Locate the cell with the specified text and output its (X, Y) center coordinate. 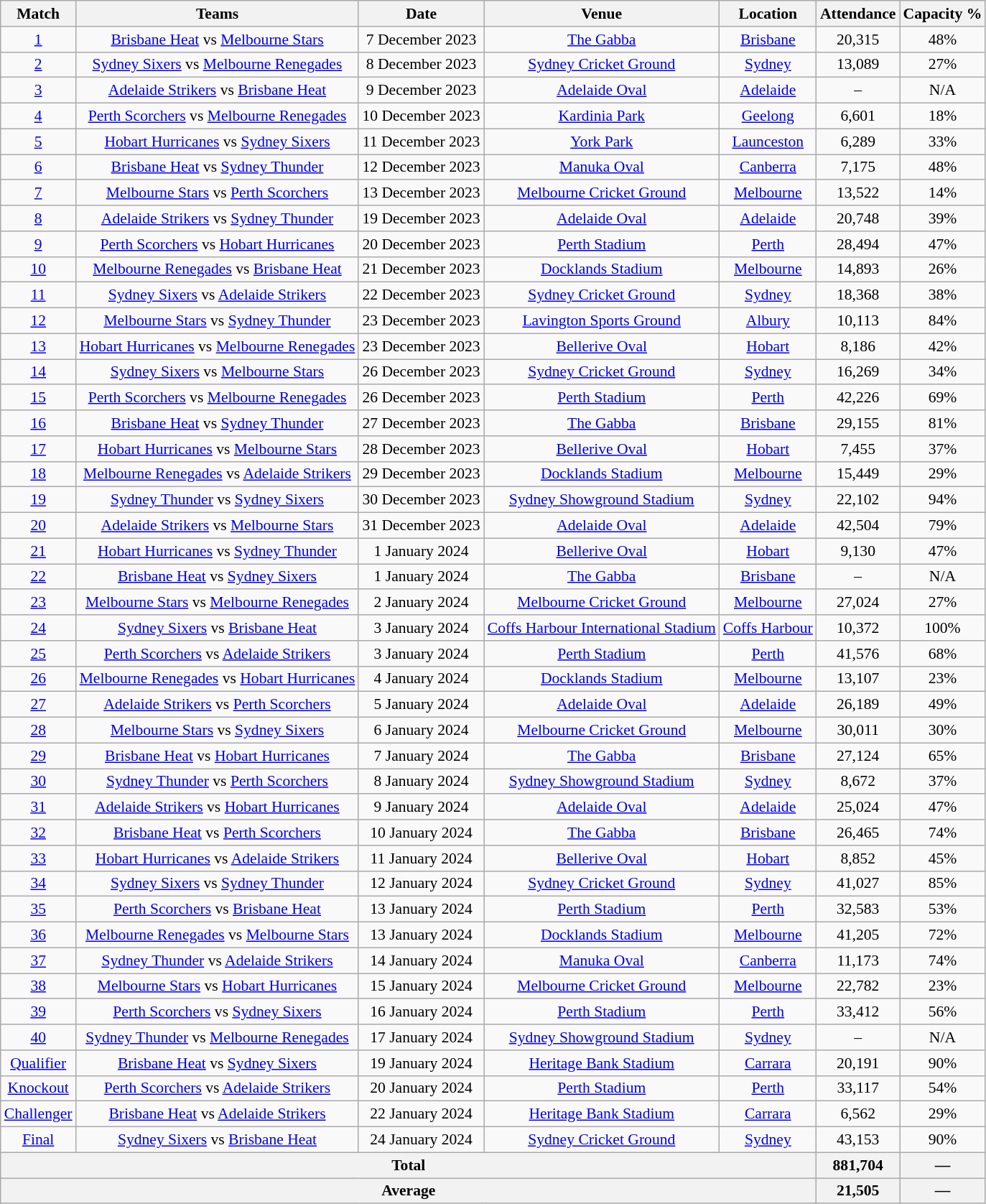
13,089 (858, 65)
Match (39, 14)
7 December 2023 (421, 40)
42,226 (858, 398)
35 (39, 909)
41,576 (858, 654)
6,601 (858, 116)
Brisbane Heat vs Hobart Hurricanes (218, 756)
39 (39, 1012)
5 January 2024 (421, 705)
Attendance (858, 14)
39% (942, 218)
26 (39, 679)
84% (942, 321)
94% (942, 500)
22,102 (858, 500)
Melbourne Stars vs Sydney Thunder (218, 321)
Final (39, 1140)
27,024 (858, 603)
Coffs Harbour (768, 628)
40 (39, 1037)
34% (942, 372)
Perth Scorchers vs Sydney Sixers (218, 1012)
12 December 2023 (421, 167)
42,504 (858, 526)
33 (39, 858)
68% (942, 654)
36 (39, 935)
11 December 2023 (421, 142)
4 January 2024 (421, 679)
41,027 (858, 884)
Hobart Hurricanes vs Melbourne Stars (218, 449)
30 (39, 782)
24 (39, 628)
2 (39, 65)
26,465 (858, 833)
85% (942, 884)
15 January 2024 (421, 986)
7 January 2024 (421, 756)
Sydney Sixers vs Melbourne Renegades (218, 65)
Melbourne Stars vs Hobart Hurricanes (218, 986)
Challenger (39, 1114)
28 December 2023 (421, 449)
Hobart Hurricanes vs Sydney Thunder (218, 551)
Adelaide Strikers vs Sydney Thunder (218, 218)
26% (942, 269)
14 January 2024 (421, 960)
20 December 2023 (421, 244)
8,186 (858, 346)
6 (39, 167)
13 December 2023 (421, 193)
Sydney Thunder vs Sydney Sixers (218, 500)
1 (39, 40)
Sydney Sixers vs Adelaide Strikers (218, 295)
20,315 (858, 40)
22 (39, 577)
100% (942, 628)
26,189 (858, 705)
7 (39, 193)
Albury (768, 321)
21,505 (858, 1191)
Perth Scorchers vs Brisbane Heat (218, 909)
Melbourne Stars vs Sydney Sixers (218, 731)
Brisbane Heat vs Melbourne Stars (218, 40)
33,412 (858, 1012)
27,124 (858, 756)
28,494 (858, 244)
8,852 (858, 858)
30,011 (858, 731)
18 (39, 474)
Average (409, 1191)
Hobart Hurricanes vs Melbourne Renegades (218, 346)
Adelaide Strikers vs Brisbane Heat (218, 91)
9 December 2023 (421, 91)
12 (39, 321)
8,672 (858, 782)
Melbourne Stars vs Melbourne Renegades (218, 603)
42% (942, 346)
23 (39, 603)
27 (39, 705)
10,372 (858, 628)
37 (39, 960)
31 (39, 807)
19 December 2023 (421, 218)
Melbourne Renegades vs Hobart Hurricanes (218, 679)
Hobart Hurricanes vs Adelaide Strikers (218, 858)
43,153 (858, 1140)
6 January 2024 (421, 731)
20,748 (858, 218)
56% (942, 1012)
13,107 (858, 679)
6,289 (858, 142)
65% (942, 756)
Teams (218, 14)
24 January 2024 (421, 1140)
54% (942, 1088)
41,205 (858, 935)
19 January 2024 (421, 1063)
11,173 (858, 960)
22 January 2024 (421, 1114)
5 (39, 142)
25,024 (858, 807)
2 January 2024 (421, 603)
Brisbane Heat vs Perth Scorchers (218, 833)
Adelaide Strikers vs Melbourne Stars (218, 526)
14,893 (858, 269)
13,522 (858, 193)
20 January 2024 (421, 1088)
Geelong (768, 116)
27 December 2023 (421, 423)
Sydney Thunder vs Adelaide Strikers (218, 960)
8 December 2023 (421, 65)
38% (942, 295)
Date (421, 14)
7,455 (858, 449)
20 (39, 526)
29 December 2023 (421, 474)
30 December 2023 (421, 500)
34 (39, 884)
17 (39, 449)
Venue (602, 14)
9 January 2024 (421, 807)
Qualifier (39, 1063)
45% (942, 858)
14 (39, 372)
33,117 (858, 1088)
22 December 2023 (421, 295)
Capacity % (942, 14)
38 (39, 986)
Total (409, 1165)
Brisbane Heat vs Adelaide Strikers (218, 1114)
Knockout (39, 1088)
Adelaide Strikers vs Perth Scorchers (218, 705)
11 January 2024 (421, 858)
81% (942, 423)
19 (39, 500)
8 (39, 218)
Adelaide Strikers vs Hobart Hurricanes (218, 807)
12 January 2024 (421, 884)
10 January 2024 (421, 833)
30% (942, 731)
881,704 (858, 1165)
16 (39, 423)
Melbourne Renegades vs Brisbane Heat (218, 269)
20,191 (858, 1063)
14% (942, 193)
York Park (602, 142)
72% (942, 935)
10 (39, 269)
28 (39, 731)
Sydney Thunder vs Melbourne Renegades (218, 1037)
33% (942, 142)
16,269 (858, 372)
8 January 2024 (421, 782)
22,782 (858, 986)
Melbourne Stars vs Perth Scorchers (218, 193)
49% (942, 705)
31 December 2023 (421, 526)
6,562 (858, 1114)
Perth Scorchers vs Hobart Hurricanes (218, 244)
32 (39, 833)
Sydney Sixers vs Melbourne Stars (218, 372)
Coffs Harbour International Stadium (602, 628)
Lavington Sports Ground (602, 321)
15,449 (858, 474)
Sydney Thunder vs Perth Scorchers (218, 782)
18,368 (858, 295)
Hobart Hurricanes vs Sydney Sixers (218, 142)
Location (768, 14)
Melbourne Renegades vs Adelaide Strikers (218, 474)
Kardinia Park (602, 116)
32,583 (858, 909)
7,175 (858, 167)
15 (39, 398)
18% (942, 116)
3 (39, 91)
Launceston (768, 142)
79% (942, 526)
11 (39, 295)
17 January 2024 (421, 1037)
25 (39, 654)
13 (39, 346)
29 (39, 756)
53% (942, 909)
9,130 (858, 551)
4 (39, 116)
10 December 2023 (421, 116)
21 (39, 551)
21 December 2023 (421, 269)
16 January 2024 (421, 1012)
29,155 (858, 423)
69% (942, 398)
10,113 (858, 321)
Sydney Sixers vs Sydney Thunder (218, 884)
Melbourne Renegades vs Melbourne Stars (218, 935)
9 (39, 244)
